Provide the (X, Y) coordinate of the cell's center where the given text is located.  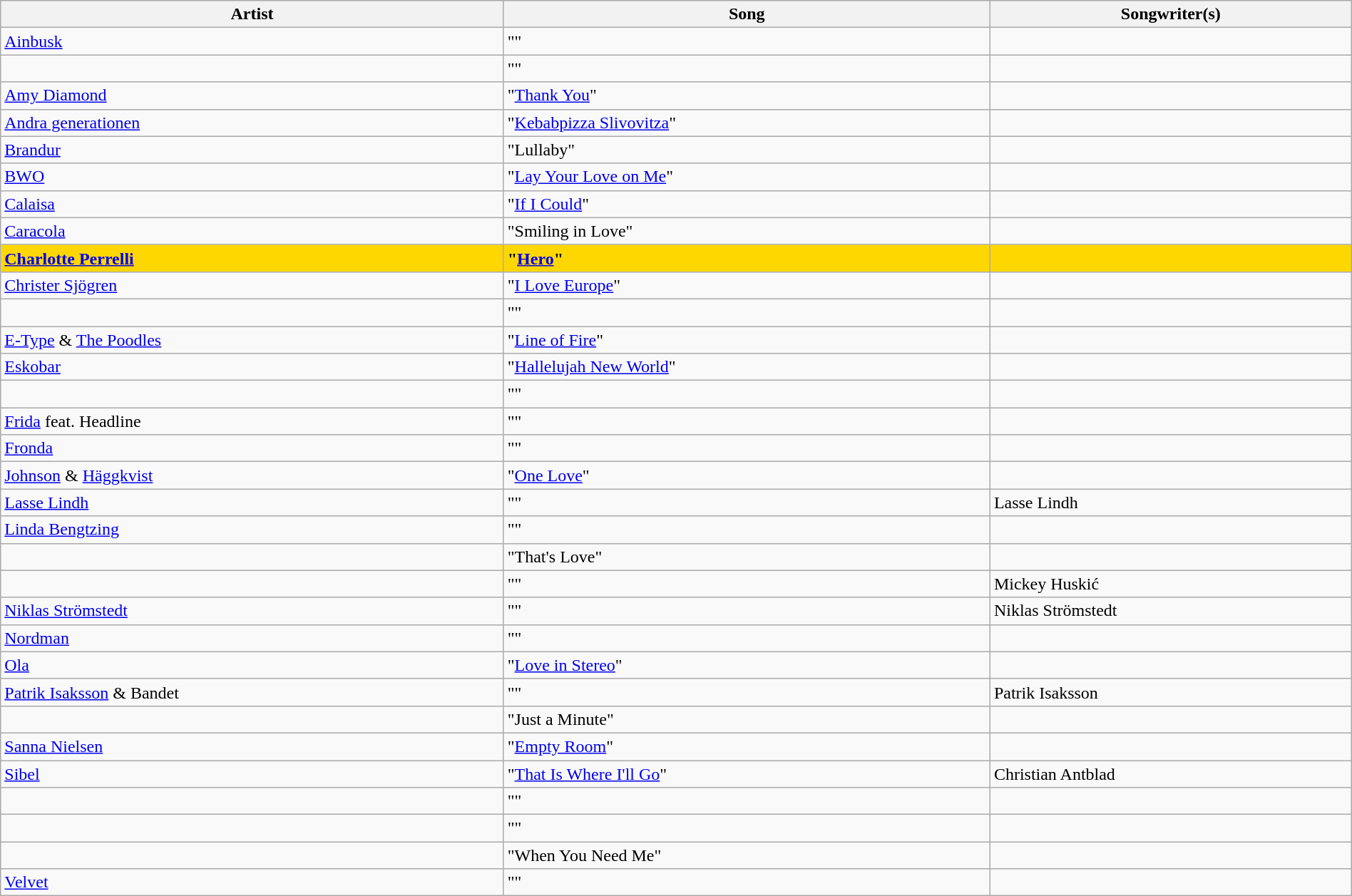
Sibel (252, 773)
Velvet (252, 882)
Charlotte Perrelli (252, 258)
"That's Love" (747, 557)
Christian Antblad (1171, 773)
Artist (252, 14)
"One Love" (747, 475)
"Hero" (747, 258)
Andra generationen (252, 123)
"Smiling in Love" (747, 231)
Frida feat. Headline (252, 421)
E-Type & The Poodles (252, 340)
Patrik Isaksson (1171, 692)
"Lullaby" (747, 150)
"Line of Fire" (747, 340)
Calaisa (252, 204)
Mickey Huskić (1171, 584)
BWO (252, 177)
"When You Need Me" (747, 855)
"Empty Room" (747, 746)
Caracola (252, 231)
Linda Bengtzing (252, 530)
"Lay Your Love on Me" (747, 177)
"Love in Stereo" (747, 665)
Patrik Isaksson & Bandet (252, 692)
Brandur (252, 150)
"Thank You" (747, 96)
Johnson & Häggkvist (252, 475)
Song (747, 14)
Fronda (252, 448)
"Kebabpizza Slivovitza" (747, 123)
"Hallelujah New World" (747, 367)
Songwriter(s) (1171, 14)
Christer Sjögren (252, 285)
Nordman (252, 638)
Amy Diamond (252, 96)
"If I Could" (747, 204)
Ainbusk (252, 41)
"I Love Europe" (747, 285)
Sanna Nielsen (252, 746)
Ola (252, 665)
"That Is Where I'll Go" (747, 773)
"Just a Minute" (747, 719)
Eskobar (252, 367)
